Return the (x, y) coordinate for the center point of the cell that contains the specified text.  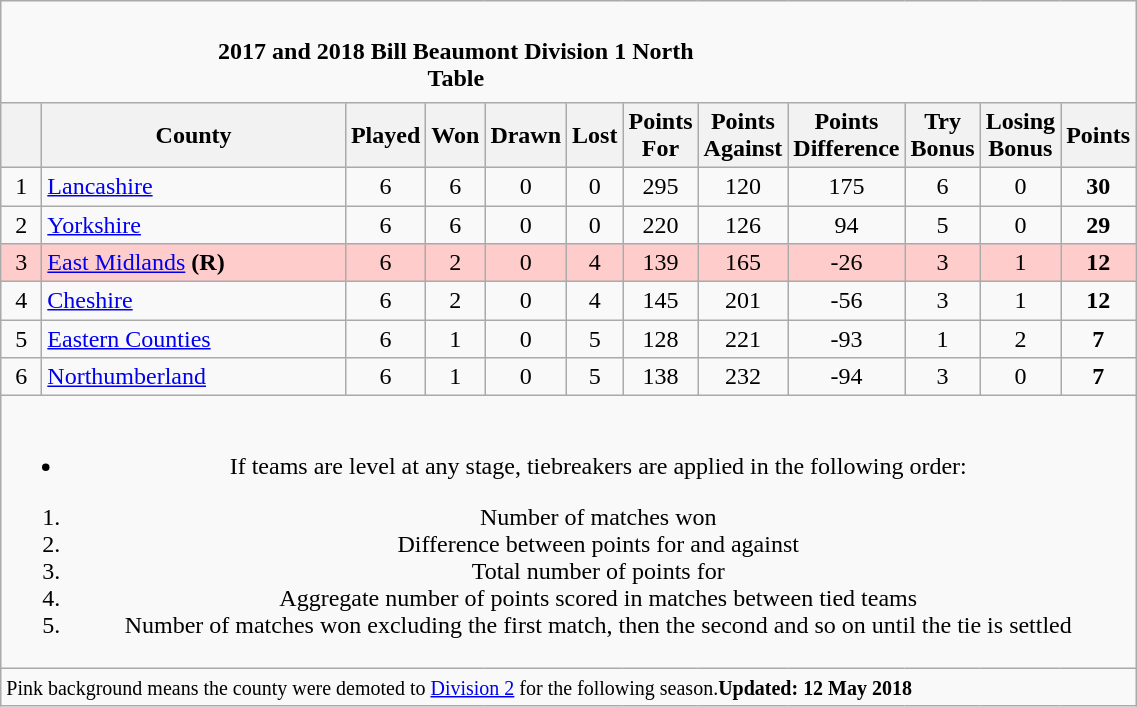
-93 (846, 339)
128 (660, 339)
Drawn (526, 134)
Lost (595, 134)
29 (1098, 225)
120 (743, 186)
Northumberland (194, 377)
Points Difference (846, 134)
County (194, 134)
295 (660, 186)
145 (660, 301)
-26 (846, 263)
-56 (846, 301)
126 (743, 225)
Points (1098, 134)
175 (846, 186)
94 (846, 225)
-94 (846, 377)
Losing Bonus (1020, 134)
201 (743, 301)
Try Bonus (942, 134)
Yorkshire (194, 225)
Played (385, 134)
Points For (660, 134)
Lancashire (194, 186)
220 (660, 225)
Won (456, 134)
221 (743, 339)
East Midlands (R) (194, 263)
Cheshire (194, 301)
Pink background means the county were demoted to Division 2 for the following season.Updated: 12 May 2018 (568, 687)
30 (1098, 186)
232 (743, 377)
139 (660, 263)
Eastern Counties (194, 339)
138 (660, 377)
Points Against (743, 134)
165 (743, 263)
